Scan for the cell matching the given text and deliver its [X, Y] coordinate at center. 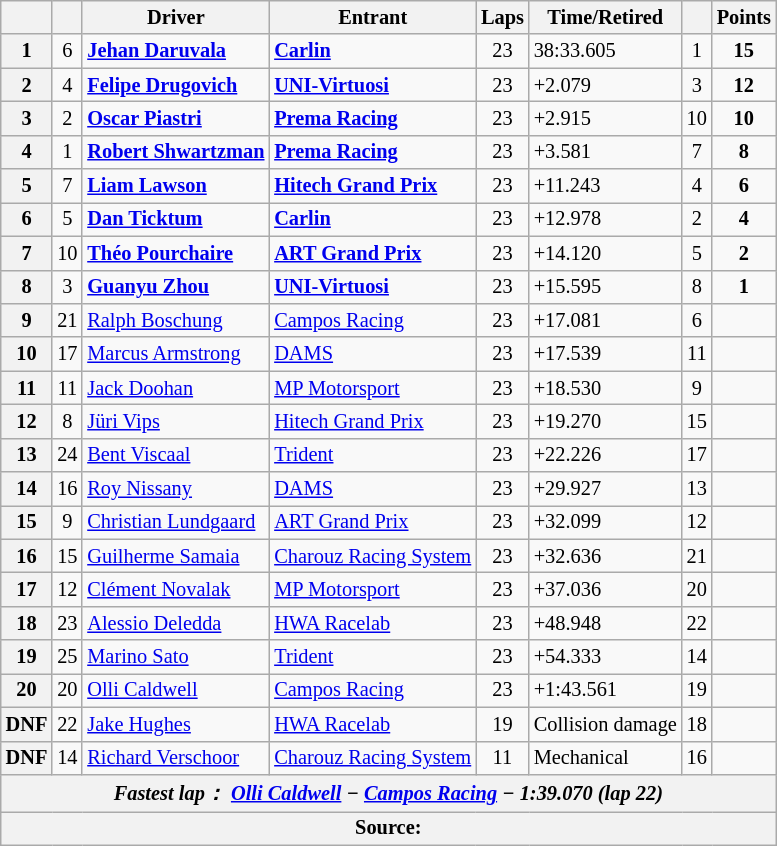
+54.333 [606, 657]
Laps [502, 17]
Marcus Armstrong [176, 354]
+12.978 [606, 219]
Théo Pourchaire [176, 253]
+29.927 [606, 489]
+17.081 [606, 320]
+19.270 [606, 421]
Entrant [372, 17]
Ralph Boschung [176, 320]
Jack Doohan [176, 388]
+32.636 [606, 556]
Mechanical [606, 758]
Collision damage [606, 724]
Oscar Piastri [176, 118]
Guilherme Samaia [176, 556]
Jüri Vips [176, 421]
Alessio Deledda [176, 623]
Driver [176, 17]
Clément Novalak [176, 589]
+1:43.561 [606, 690]
Bent Viscaal [176, 455]
+37.036 [606, 589]
Felipe Drugovich [176, 85]
Guanyu Zhou [176, 287]
+14.120 [606, 253]
+3.581 [606, 152]
Jehan Daruvala [176, 51]
+2.915 [606, 118]
Jake Hughes [176, 724]
Christian Lundgaard [176, 522]
+17.539 [606, 354]
+18.530 [606, 388]
Time/Retired [606, 17]
25 [67, 657]
+11.243 [606, 186]
+48.948 [606, 623]
+2.079 [606, 85]
Richard Verschoor [176, 758]
Points [744, 17]
Source: [388, 828]
Olli Caldwell [176, 690]
24 [67, 455]
Dan Ticktum [176, 219]
Marino Sato [176, 657]
Fastest lap： Olli Caldwell − Campos Racing − 1:39.070 (lap 22) [388, 792]
+22.226 [606, 455]
+15.595 [606, 287]
Roy Nissany [176, 489]
Liam Lawson [176, 186]
+32.099 [606, 522]
Robert Shwartzman [176, 152]
38:33.605 [606, 51]
